Detect which cell encompasses the target text, then output its [x, y] center coordinate. 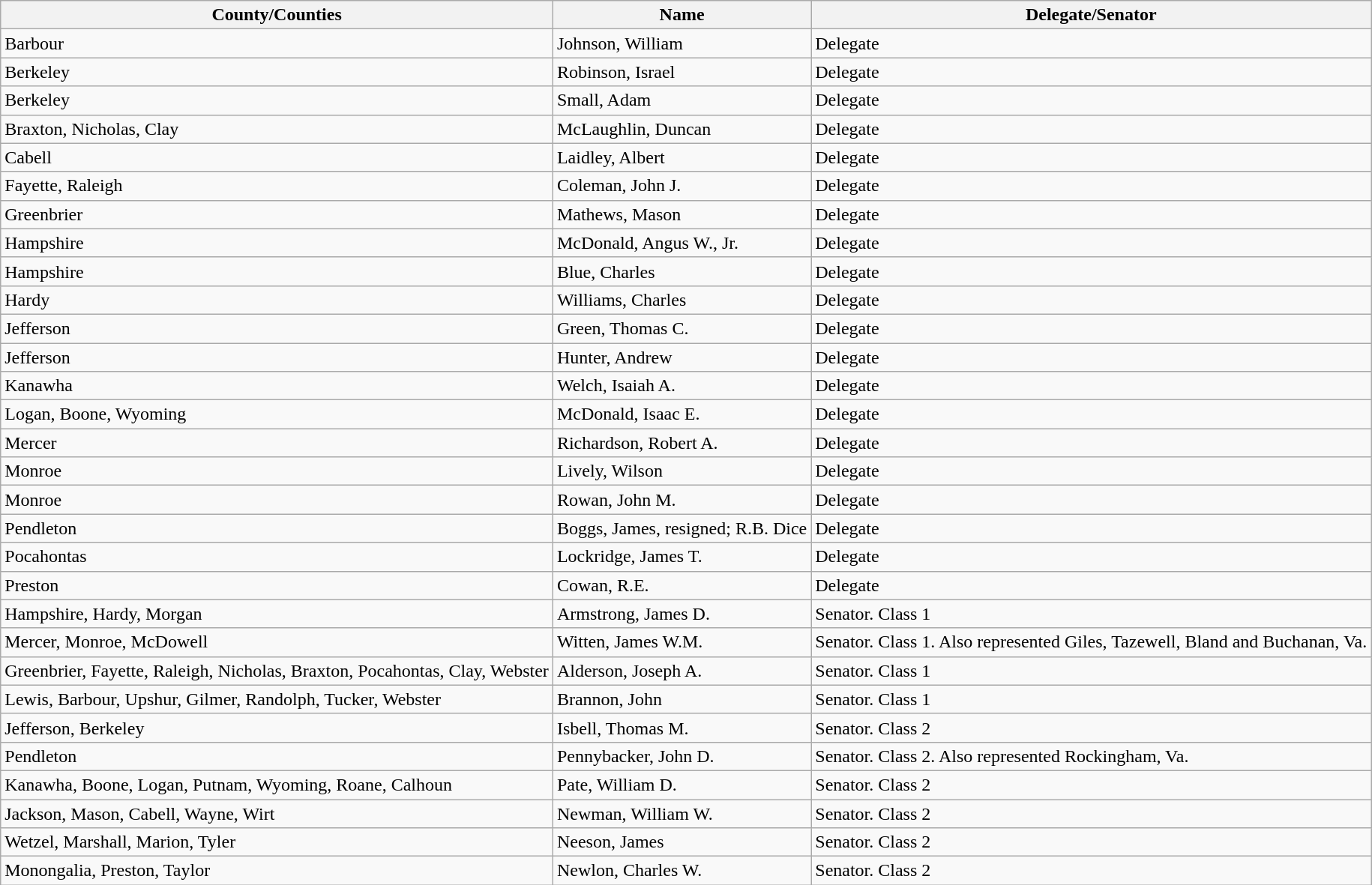
Jefferson, Berkeley [277, 728]
Mathews, Mason [682, 214]
Lewis, Barbour, Upshur, Gilmer, Randolph, Tucker, Webster [277, 699]
Newman, William W. [682, 813]
Boggs, James, resigned; R.B. Dice [682, 528]
Hardy [277, 300]
Witten, James W.M. [682, 642]
Welch, Isaiah A. [682, 386]
Laidley, Albert [682, 157]
Mercer [277, 443]
Blue, Charles [682, 271]
Senator. Class 2. Also represented Rockingham, Va. [1092, 756]
Johnson, William [682, 43]
Pate, William D. [682, 785]
Small, Adam [682, 100]
Green, Thomas C. [682, 328]
Cowan, R.E. [682, 585]
Williams, Charles [682, 300]
Lively, Wilson [682, 471]
Jackson, Mason, Cabell, Wayne, Wirt [277, 813]
Braxton, Nicholas, Clay [277, 129]
Neeson, James [682, 842]
Monongalia, Preston, Taylor [277, 871]
Wetzel, Marshall, Marion, Tyler [277, 842]
Mercer, Monroe, McDowell [277, 642]
Barbour [277, 43]
Hunter, Andrew [682, 357]
McLaughlin, Duncan [682, 129]
County/Counties [277, 15]
Coleman, John J. [682, 186]
Pennybacker, John D. [682, 756]
Logan, Boone, Wyoming [277, 414]
Preston [277, 585]
Hampshire, Hardy, Morgan [277, 614]
Richardson, Robert A. [682, 443]
Newlon, Charles W. [682, 871]
Robinson, Israel [682, 72]
Armstrong, James D. [682, 614]
McDonald, Isaac E. [682, 414]
Senator. Class 1. Also represented Giles, Tazewell, Bland and Buchanan, Va. [1092, 642]
Cabell [277, 157]
Delegate/Senator [1092, 15]
McDonald, Angus W., Jr. [682, 243]
Fayette, Raleigh [277, 186]
Greenbrier, Fayette, Raleigh, Nicholas, Braxton, Pocahontas, Clay, Webster [277, 671]
Greenbrier [277, 214]
Kanawha [277, 386]
Pocahontas [277, 557]
Kanawha, Boone, Logan, Putnam, Wyoming, Roane, Calhoun [277, 785]
Rowan, John M. [682, 500]
Isbell, Thomas M. [682, 728]
Name [682, 15]
Lockridge, James T. [682, 557]
Alderson, Joseph A. [682, 671]
Brannon, John [682, 699]
